Determine the [x, y] coordinate at the center of the cell enclosing the given text.  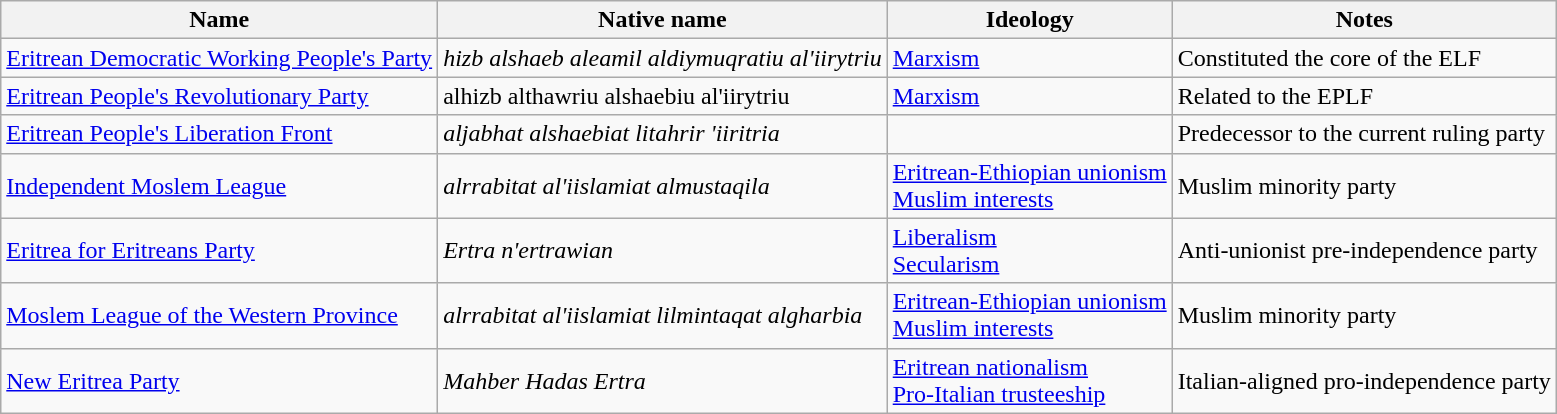
Moslem League of the Western Province [220, 316]
Eritrean nationalismPro-Italian trusteeship [1030, 380]
Eritrean People's Revolutionary Party [220, 96]
Italian-aligned pro-independence party [1364, 380]
New Eritrea Party [220, 380]
Independent Moslem League [220, 186]
Eritrea for Eritreans Party [220, 250]
alhizb althawriu alshaebiu al'iirytriu [663, 96]
hizb alshaeb aleamil aldiymuqratiu al'iirytriu [663, 58]
alrrabitat al'iislamiat almustaqila [663, 186]
Ertra n'ertrawian [663, 250]
Native name [663, 20]
Anti-unionist pre-independence party [1364, 250]
Ideology [1030, 20]
aljabhat alshaebiat litahrir 'iiritria [663, 134]
Related to the EPLF [1364, 96]
Constituted the core of the ELF [1364, 58]
Predecessor to the current ruling party [1364, 134]
Notes [1364, 20]
Eritrean Democratic Working People's Party [220, 58]
Mahber Hadas Ertra [663, 380]
alrrabitat al'iislamiat lilmintaqat algharbia [663, 316]
LiberalismSecularism [1030, 250]
Eritrean People's Liberation Front [220, 134]
Name [220, 20]
